Output the (X, Y) coordinate of the center of the cell containing the given text.  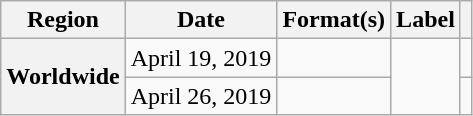
Label (426, 20)
April 19, 2019 (201, 58)
Format(s) (334, 20)
Worldwide (63, 77)
Date (201, 20)
Region (63, 20)
April 26, 2019 (201, 96)
